Locate the cell with the specified text and output its (x, y) center coordinate. 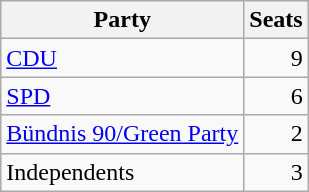
Party (122, 20)
2 (276, 134)
3 (276, 172)
9 (276, 58)
SPD (122, 96)
Independents (122, 172)
CDU (122, 58)
6 (276, 96)
Seats (276, 20)
Bündnis 90/Green Party (122, 134)
